Return (X, Y) of the center of cell containing provided text 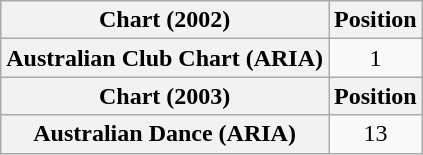
13 (375, 134)
Chart (2003) (165, 96)
1 (375, 58)
Australian Dance (ARIA) (165, 134)
Chart (2002) (165, 20)
Australian Club Chart (ARIA) (165, 58)
